Output the [x, y] coordinate of the center of the cell containing the given text.  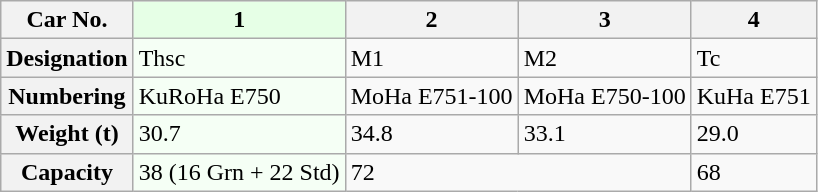
3 [604, 20]
29.0 [754, 134]
30.7 [239, 134]
Designation [67, 58]
1 [239, 20]
Tc [754, 58]
Weight (t) [67, 134]
Car No. [67, 20]
M1 [432, 58]
Numbering [67, 96]
4 [754, 20]
68 [754, 172]
38 (16 Grn + 22 Std) [239, 172]
KuHa E751 [754, 96]
33.1 [604, 134]
MoHa E750-100 [604, 96]
M2 [604, 58]
Capacity [67, 172]
MoHa E751-100 [432, 96]
34.8 [432, 134]
Thsc [239, 58]
2 [432, 20]
72 [518, 172]
KuRoHa E750 [239, 96]
